Output the (x, y) coordinate of the center of the cell containing the given text.  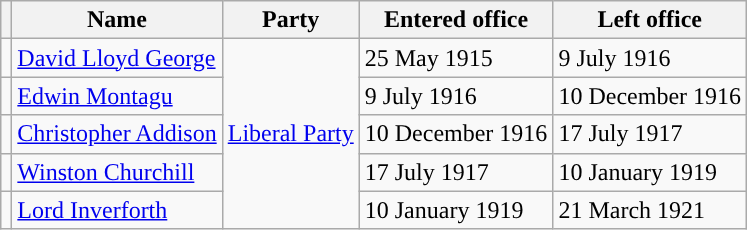
Entered office (456, 20)
25 May 1915 (456, 58)
Party (290, 20)
Lord Inverforth (117, 210)
Name (117, 20)
Christopher Addison (117, 134)
David Lloyd George (117, 58)
Left office (650, 20)
Liberal Party (290, 134)
Winston Churchill (117, 172)
21 March 1921 (650, 210)
Edwin Montagu (117, 96)
